Locate the cell with the specified text and output its [x, y] center coordinate. 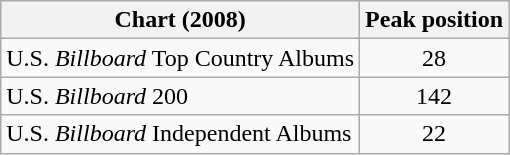
Peak position [434, 20]
Chart (2008) [180, 20]
28 [434, 58]
22 [434, 134]
142 [434, 96]
U.S. Billboard 200 [180, 96]
U.S. Billboard Top Country Albums [180, 58]
U.S. Billboard Independent Albums [180, 134]
